Return the [X, Y] coordinate for the center point of the cell that contains the specified text.  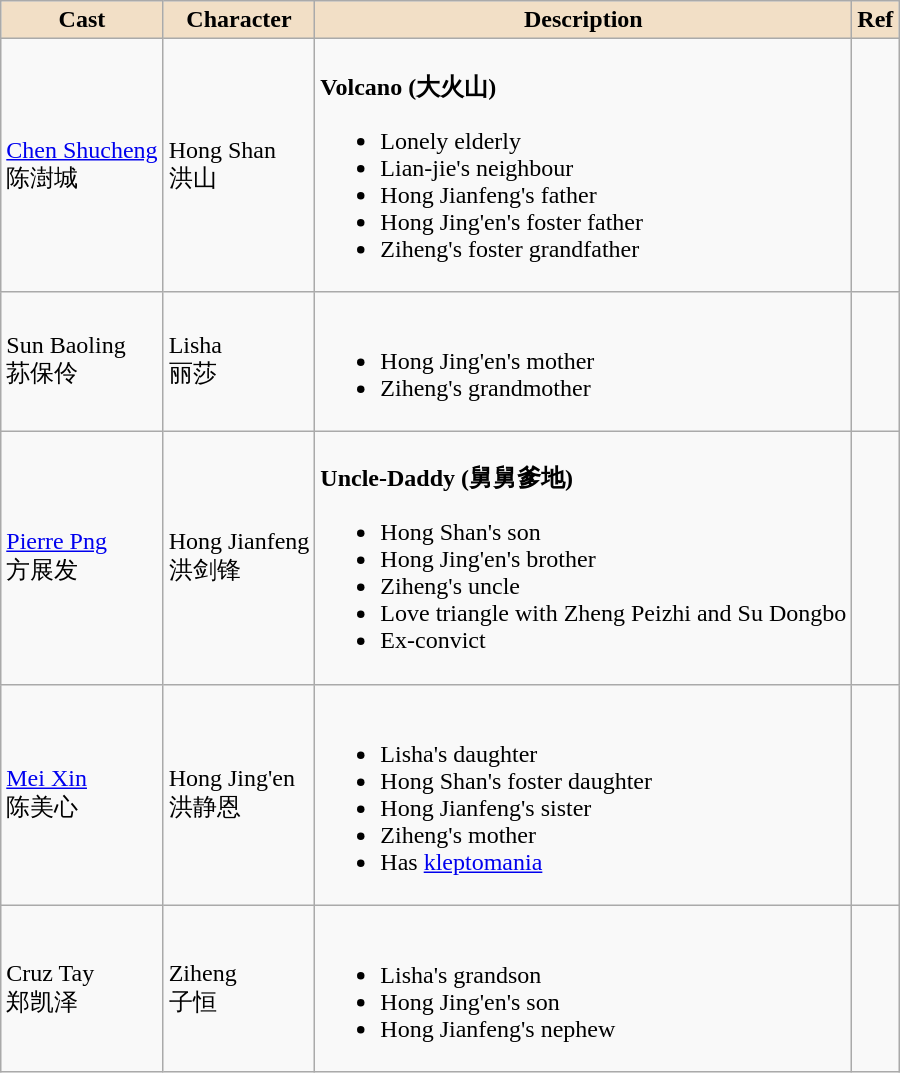
Hong Jianfeng 洪剑锋 [239, 558]
Description [584, 20]
Ref [876, 20]
Cast [82, 20]
Hong Jing'en's motherZiheng's grandmother [584, 361]
Sun Baoling 荪保伶 [82, 361]
Uncle-Daddy (舅舅爹地)Hong Shan's sonHong Jing'en's brotherZiheng's uncleLove triangle with Zheng Peizhi and Su DongboEx-convict [584, 558]
Hong Jing'en 洪静恩 [239, 794]
Lisha 丽莎 [239, 361]
Cruz Tay郑凯泽 [82, 988]
Chen Shucheng 陈澍城 [82, 166]
Hong Shan 洪山 [239, 166]
Mei Xin 陈美心 [82, 794]
Lisha's daughterHong Shan's foster daughterHong Jianfeng's sisterZiheng's motherHas kleptomania [584, 794]
Lisha's grandsonHong Jing'en's sonHong Jianfeng's nephew [584, 988]
Character [239, 20]
Volcano (大火山)Lonely elderlyLian-jie's neighbourHong Jianfeng's fatherHong Jing'en's foster fatherZiheng's foster grandfather [584, 166]
Ziheng 子恒 [239, 988]
Pierre Png 方展发 [82, 558]
